Search for the cell housing the specified text and yield its (X, Y) center coordinate. 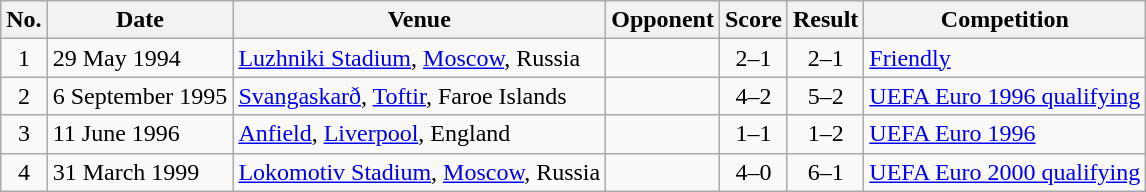
Friendly (1005, 58)
4 (24, 172)
2 (24, 96)
4–2 (753, 96)
UEFA Euro 1996 (1005, 134)
Lokomotiv Stadium, Moscow, Russia (420, 172)
1 (24, 58)
Result (825, 20)
31 March 1999 (140, 172)
29 May 1994 (140, 58)
6–1 (825, 172)
Anfield, Liverpool, England (420, 134)
Competition (1005, 20)
Svangaskarð, Toftir, Faroe Islands (420, 96)
1–2 (825, 134)
6 September 1995 (140, 96)
11 June 1996 (140, 134)
5–2 (825, 96)
UEFA Euro 1996 qualifying (1005, 96)
Luzhniki Stadium, Moscow, Russia (420, 58)
UEFA Euro 2000 qualifying (1005, 172)
1–1 (753, 134)
No. (24, 20)
Score (753, 20)
Date (140, 20)
4–0 (753, 172)
Venue (420, 20)
Opponent (663, 20)
3 (24, 134)
